Return [X, Y] of the center of cell containing provided text 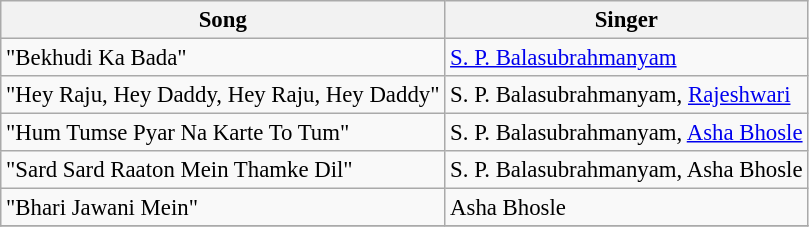
"Sard Sard Raaton Mein Thamke Dil" [223, 170]
S. P. Balasubrahmanyam [626, 58]
Song [223, 20]
"Hum Tumse Pyar Na Karte To Tum" [223, 133]
"Bhari Jawani Mein" [223, 208]
Singer [626, 20]
"Bekhudi Ka Bada" [223, 58]
Asha Bhosle [626, 208]
"Hey Raju, Hey Daddy, Hey Raju, Hey Daddy" [223, 95]
S. P. Balasubrahmanyam, Rajeshwari [626, 95]
